Determine the (x, y) coordinate at the center of the cell enclosing the given text.  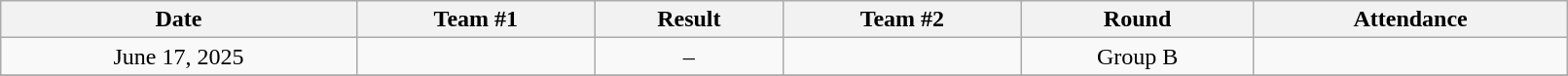
– (689, 57)
June 17, 2025 (179, 57)
Team #1 (476, 19)
Result (689, 19)
Group B (1138, 57)
Round (1138, 19)
Attendance (1409, 19)
Team #2 (902, 19)
Date (179, 19)
